Scan for the cell matching the given text and deliver its [X, Y] coordinate at center. 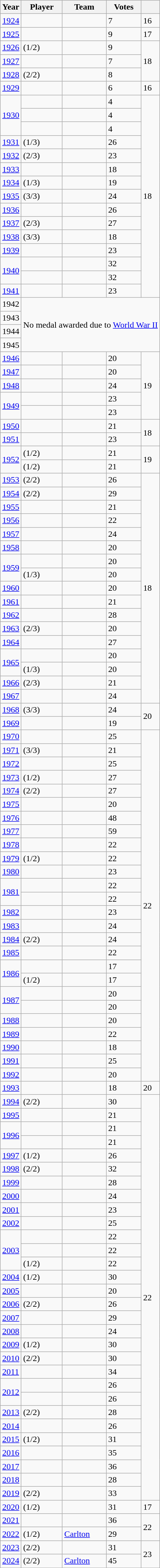
2013 [11, 1412]
1980 [11, 872]
1967 [11, 696]
1984 [11, 939]
2009 [11, 1345]
1950 [11, 426]
1932 [11, 155]
Year [11, 7]
1992 [11, 1075]
1989 [11, 1034]
1969 [11, 723]
2021 [11, 1520]
1927 [11, 61]
1971 [11, 750]
1997 [11, 1155]
1954 [11, 493]
1941 [11, 291]
1972 [11, 764]
2004 [11, 1277]
2019 [11, 1493]
2007 [11, 1318]
1996 [11, 1135]
1975 [11, 804]
1942 [11, 304]
1961 [11, 602]
1958 [11, 547]
1956 [11, 520]
1973 [11, 777]
Votes [124, 7]
1943 [11, 318]
1977 [11, 831]
1931 [11, 142]
1939 [11, 250]
1960 [11, 588]
1976 [11, 818]
1990 [11, 1048]
1988 [11, 1020]
2005 [11, 1291]
1935 [11, 196]
2012 [11, 1392]
2016 [11, 1453]
45 [124, 1561]
1947 [11, 372]
1963 [11, 629]
1979 [11, 858]
2020 [11, 1507]
1999 [11, 1182]
8 [124, 75]
1940 [11, 271]
1944 [11, 331]
1964 [11, 642]
1995 [11, 1115]
2015 [11, 1439]
1952 [11, 460]
Player [42, 7]
59 [124, 831]
1925 [11, 34]
2002 [11, 1223]
1968 [11, 710]
1978 [11, 845]
1946 [11, 358]
2022 [11, 1534]
1981 [11, 892]
1953 [11, 480]
2014 [11, 1426]
1965 [11, 662]
1938 [11, 237]
1987 [11, 1000]
1930 [11, 115]
33 [124, 1493]
2001 [11, 1209]
1936 [11, 210]
2006 [11, 1304]
1948 [11, 385]
1934 [11, 183]
1970 [11, 737]
Team [84, 7]
1986 [11, 973]
35 [124, 1453]
1998 [11, 1169]
2000 [11, 1196]
1924 [11, 21]
1974 [11, 791]
34 [124, 1372]
1959 [11, 568]
1929 [11, 88]
2017 [11, 1466]
2008 [11, 1331]
1993 [11, 1088]
1951 [11, 439]
2024 [11, 1561]
2023 [11, 1547]
2010 [11, 1358]
1983 [11, 926]
1928 [11, 75]
1933 [11, 169]
1991 [11, 1061]
1926 [11, 48]
1962 [11, 615]
1985 [11, 953]
1955 [11, 507]
1949 [11, 406]
2011 [11, 1372]
6 [124, 88]
1945 [11, 345]
48 [124, 818]
1994 [11, 1102]
1966 [11, 683]
2003 [11, 1250]
1937 [11, 223]
1982 [11, 912]
No medal awarded due to World War II [91, 324]
2018 [11, 1480]
1957 [11, 534]
